For the text-containing cell, return its midpoint in [X, Y] coordinate format. 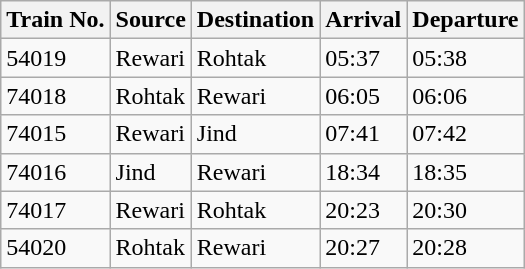
74016 [56, 172]
07:42 [466, 134]
74018 [56, 96]
18:35 [466, 172]
Departure [466, 20]
18:34 [364, 172]
20:28 [466, 248]
20:30 [466, 210]
Arrival [364, 20]
06:06 [466, 96]
05:37 [364, 58]
20:23 [364, 210]
74015 [56, 134]
Destination [255, 20]
07:41 [364, 134]
06:05 [364, 96]
20:27 [364, 248]
54019 [56, 58]
54020 [56, 248]
74017 [56, 210]
05:38 [466, 58]
Source [150, 20]
Train No. [56, 20]
